For the text-containing cell, return its midpoint in [x, y] coordinate format. 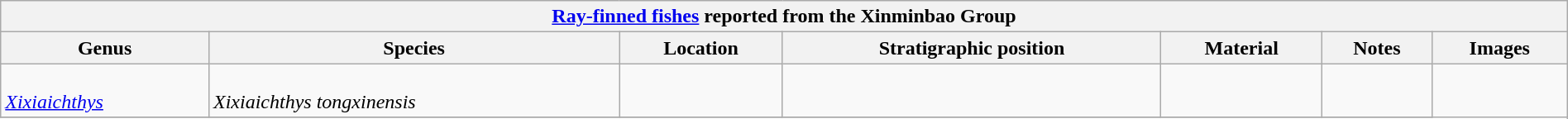
Xixiaichthys [105, 91]
Xixiaichthys tongxinensis [414, 91]
Images [1499, 48]
Genus [105, 48]
Ray-finned fishes reported from the Xinminbao Group [784, 17]
Species [414, 48]
Notes [1378, 48]
Material [1242, 48]
Location [701, 48]
Stratigraphic position [972, 48]
